Search for the cell housing the specified text and yield its [x, y] center coordinate. 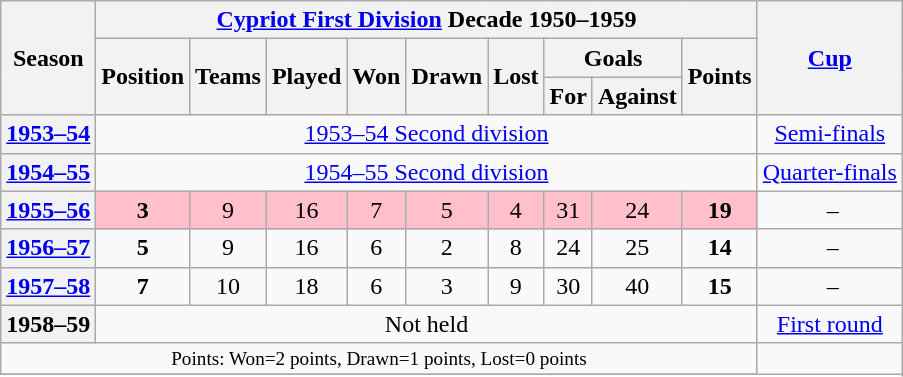
4 [516, 210]
Against [637, 96]
40 [637, 286]
25 [637, 248]
Played [306, 77]
Season [48, 58]
Quarter-finals [830, 172]
Not held [426, 324]
1953–54 [48, 134]
Lost [516, 77]
1958–59 [48, 324]
8 [516, 248]
1955–56 [48, 210]
Cypriot First Division Decade 1950–1959 [426, 20]
Points [720, 77]
19 [720, 210]
1957–58 [48, 286]
Won [376, 77]
Drawn [447, 77]
10 [228, 286]
18 [306, 286]
15 [720, 286]
Cup [830, 58]
Semi-finals [830, 134]
Position [143, 77]
For [568, 96]
Teams [228, 77]
First round [830, 324]
30 [568, 286]
14 [720, 248]
1956–57 [48, 248]
31 [568, 210]
Points: Won=2 points, Drawn=1 points, Lost=0 points [379, 359]
1954–55 [48, 172]
Goals [613, 58]
2 [447, 248]
1953–54 Second division [426, 134]
1954–55 Second division [426, 172]
